Pinpoint the cell where the given text exists, returning its [x, y] midpoint coordinate. 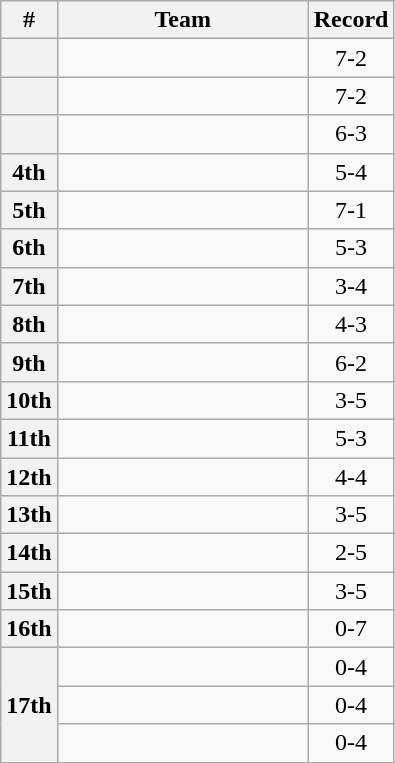
11th [29, 438]
10th [29, 400]
7th [29, 286]
12th [29, 477]
15th [29, 591]
Team [182, 20]
16th [29, 629]
3-4 [351, 286]
13th [29, 515]
14th [29, 553]
7-1 [351, 210]
5th [29, 210]
6-2 [351, 362]
Record [351, 20]
2-5 [351, 553]
4th [29, 172]
17th [29, 705]
# [29, 20]
4-3 [351, 324]
0-7 [351, 629]
6th [29, 248]
5-4 [351, 172]
9th [29, 362]
4-4 [351, 477]
8th [29, 324]
6-3 [351, 134]
